For the text-containing cell, return its midpoint in [x, y] coordinate format. 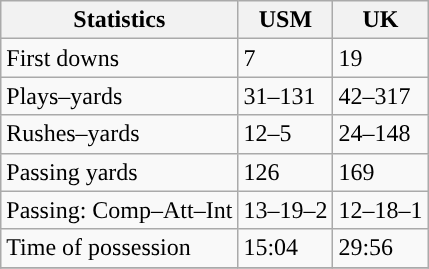
7 [286, 58]
First downs [120, 58]
UK [380, 20]
24–148 [380, 134]
USM [286, 20]
Statistics [120, 20]
169 [380, 172]
Time of possession [120, 248]
126 [286, 172]
Passing yards [120, 172]
19 [380, 58]
12–5 [286, 134]
12–18–1 [380, 210]
Passing: Comp–Att–Int [120, 210]
Rushes–yards [120, 134]
Plays–yards [120, 96]
31–131 [286, 96]
13–19–2 [286, 210]
42–317 [380, 96]
29:56 [380, 248]
15:04 [286, 248]
